Locate the cell with the specified text and output its (X, Y) center coordinate. 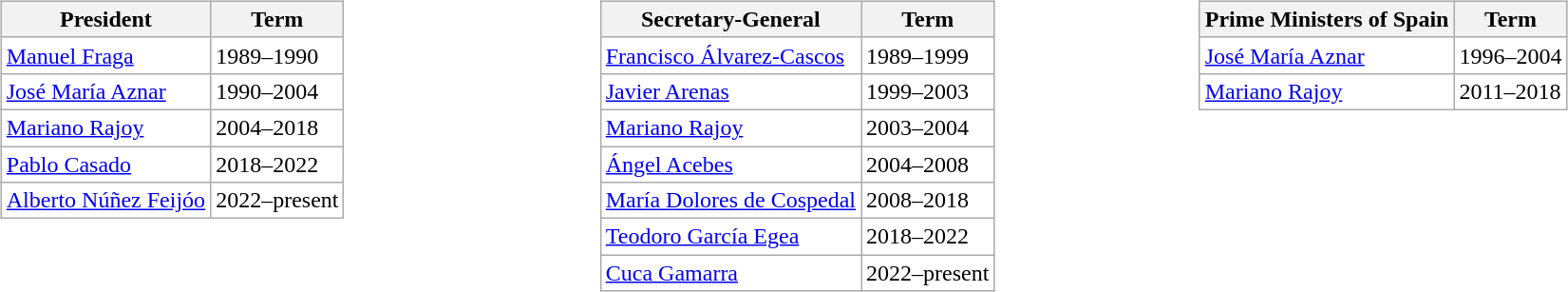
1989–1999 (928, 55)
Cuca Gamarra (730, 273)
1999–2003 (928, 91)
Teodoro García Egea (730, 237)
2004–2018 (277, 127)
Javier Arenas (730, 91)
Alberto Núñez Feijóo (105, 201)
Ángel Acebes (730, 165)
María Dolores de Cospedal (730, 201)
2004–2008 (928, 165)
2003–2004 (928, 127)
2011–2018 (1510, 91)
1990–2004 (277, 91)
Francisco Álvarez-Cascos (730, 55)
1996–2004 (1510, 55)
President (105, 19)
Pablo Casado (105, 165)
Secretary-General (730, 19)
Manuel Fraga (105, 55)
1989–1990 (277, 55)
2008–2018 (928, 201)
Prime Ministers of Spain (1327, 19)
